Search for the cell housing the specified text and yield its [x, y] center coordinate. 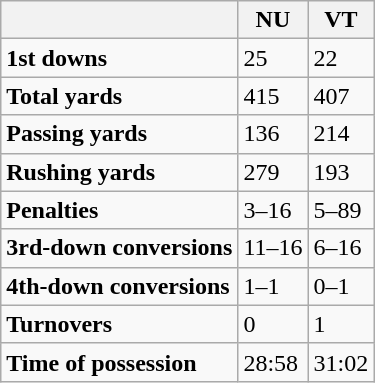
4th-down conversions [120, 286]
NU [273, 20]
415 [273, 96]
11–16 [273, 248]
Penalties [120, 210]
279 [273, 172]
Rushing yards [120, 172]
Time of possession [120, 362]
214 [341, 134]
0 [273, 324]
Total yards [120, 96]
3rd-down conversions [120, 248]
0–1 [341, 286]
22 [341, 58]
193 [341, 172]
25 [273, 58]
31:02 [341, 362]
VT [341, 20]
Turnovers [120, 324]
Passing yards [120, 134]
6–16 [341, 248]
1st downs [120, 58]
136 [273, 134]
407 [341, 96]
5–89 [341, 210]
28:58 [273, 362]
1 [341, 324]
1–1 [273, 286]
3–16 [273, 210]
